Identify which cell holds the provided text, then report its (x, y) central coordinate. 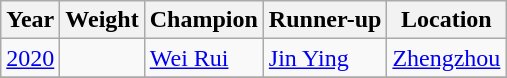
Runner-up (325, 20)
Jin Ying (325, 58)
Year (30, 20)
Wei Rui (204, 58)
Location (446, 20)
Zhengzhou (446, 58)
Weight (102, 20)
2020 (30, 58)
Champion (204, 20)
